Return the [x, y] coordinate for the center point of the cell that contains the specified text.  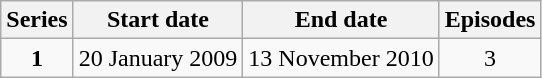
Series [37, 20]
3 [490, 58]
13 November 2010 [341, 58]
20 January 2009 [158, 58]
Start date [158, 20]
1 [37, 58]
Episodes [490, 20]
End date [341, 20]
